Pinpoint the cell where the given text exists, returning its (X, Y) midpoint coordinate. 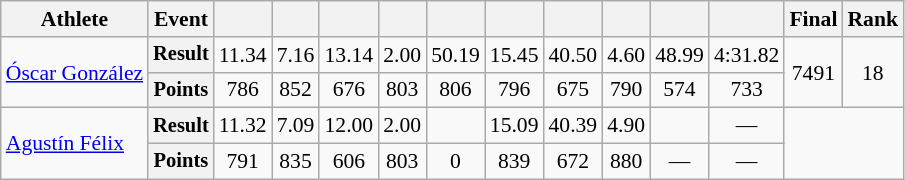
15.45 (514, 55)
672 (574, 162)
606 (348, 162)
12.00 (348, 126)
675 (574, 90)
7491 (813, 72)
676 (348, 90)
790 (626, 90)
Final (813, 19)
7.09 (296, 126)
574 (680, 90)
11.32 (243, 126)
18 (872, 72)
50.19 (456, 55)
48.99 (680, 55)
0 (456, 162)
Óscar González (74, 72)
835 (296, 162)
4.90 (626, 126)
839 (514, 162)
4:31.82 (746, 55)
796 (514, 90)
15.09 (514, 126)
40.50 (574, 55)
806 (456, 90)
11.34 (243, 55)
880 (626, 162)
Agustín Félix (74, 144)
13.14 (348, 55)
Rank (872, 19)
Event (181, 19)
40.39 (574, 126)
791 (243, 162)
7.16 (296, 55)
786 (243, 90)
Athlete (74, 19)
733 (746, 90)
4.60 (626, 55)
852 (296, 90)
